Return (x, y) of the center of cell containing provided text 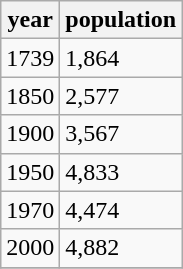
1970 (30, 210)
4,833 (121, 172)
1739 (30, 58)
3,567 (121, 134)
4,474 (121, 210)
population (121, 20)
2000 (30, 248)
1950 (30, 172)
1900 (30, 134)
year (30, 20)
1,864 (121, 58)
4,882 (121, 248)
1850 (30, 96)
2,577 (121, 96)
